Pinpoint the cell where the given text exists, returning its (X, Y) midpoint coordinate. 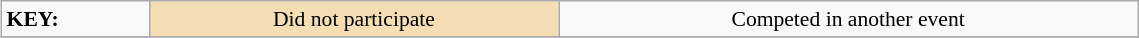
Competed in another event (848, 19)
KEY: (76, 19)
Did not participate (354, 19)
